Search for the cell housing the specified text and yield its [X, Y] center coordinate. 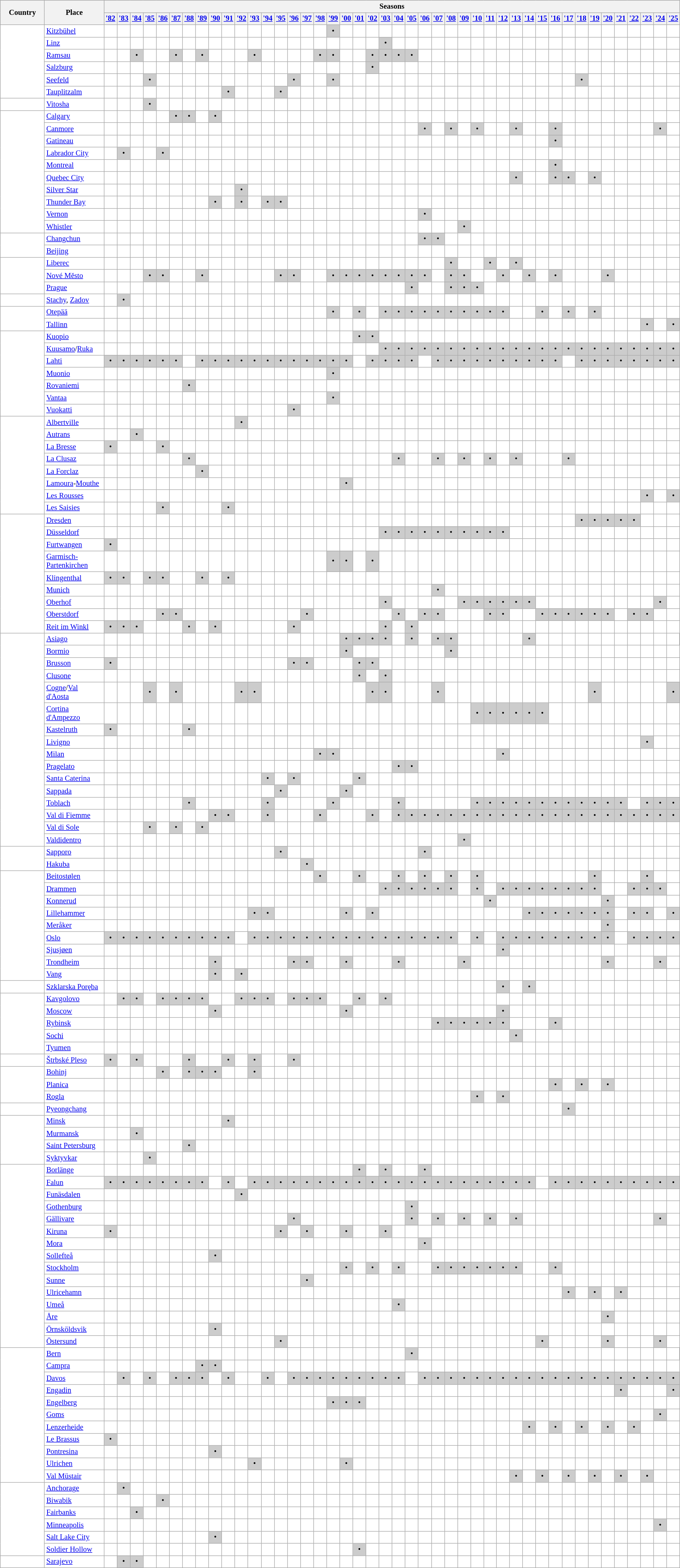
Le Brassus [74, 1439]
Prague [74, 288]
'05 [412, 18]
'82 [111, 18]
'97 [307, 18]
La Clusaz [74, 459]
Östersund [74, 1341]
Whistler [74, 227]
Muonio [74, 373]
Dresden [74, 520]
Labrador City [74, 153]
'21 [621, 18]
Liberec [74, 263]
Murmansk [74, 1133]
Engelberg [74, 1402]
Sollefteå [74, 1256]
Bern [74, 1354]
Beijing [74, 251]
'06 [425, 18]
Hakuba [74, 864]
Lamoura-Mouthe [74, 484]
Vantaa [74, 398]
Tyumen [74, 1048]
Drammen [74, 889]
Nové Město [74, 275]
Bohinj [74, 1072]
Clusone [74, 676]
Štrbské Pleso [74, 1060]
Sunne [74, 1280]
'99 [333, 18]
Ramsau [74, 55]
Borlänge [74, 1170]
Les Rousses [74, 495]
'93 [255, 18]
Lahti [74, 361]
Sarajevo [74, 1561]
Tauplitzalm [74, 92]
Kuopio [74, 337]
'03 [386, 18]
'88 [189, 18]
Stockholm [74, 1268]
Brusson [74, 663]
Albertville [74, 422]
Kastelruth [74, 730]
'15 [542, 18]
'92 [242, 18]
La Bresse [74, 447]
Livigno [74, 742]
Tallinn [74, 324]
Toblach [74, 803]
La Forclaz [74, 471]
Thunder Bay [74, 202]
Syktyvkar [74, 1158]
Linz [74, 43]
Mora [74, 1244]
'11 [490, 18]
Oberhof [74, 602]
'84 [137, 18]
Furtwangen [74, 545]
'85 [150, 18]
Kiruna [74, 1231]
'24 [660, 18]
Klingenthal [74, 578]
Funäsdalen [74, 1195]
'08 [451, 18]
Falun [74, 1182]
Quebec City [74, 178]
Moscow [74, 1011]
Montreal [74, 165]
Bormio [74, 651]
Trondheim [74, 962]
'12 [503, 18]
Lillehammer [74, 913]
Rogla [74, 1097]
Oslo [74, 938]
'90 [215, 18]
Changchun [74, 239]
'87 [176, 18]
Seasons [392, 6]
Åre [74, 1317]
'04 [399, 18]
Place [74, 12]
Soldier Hollow [74, 1550]
Campra [74, 1366]
Goms [74, 1415]
Gällivare [74, 1219]
Calgary [74, 116]
Pyeongchang [74, 1109]
Vernon [74, 214]
'25 [673, 18]
Rybinsk [74, 1023]
Kavgolovo [74, 999]
Biwabik [74, 1500]
'17 [569, 18]
Vuokatti [74, 410]
'09 [464, 18]
Vitosha [74, 104]
Konnerud [74, 901]
Cortina d'Ampezzo [74, 713]
Saint Petersburg [74, 1146]
Minneapolis [74, 1525]
Vang [74, 974]
Lenzerheide [74, 1427]
Country [22, 12]
Stachy, Zadov [74, 300]
Meråker [74, 925]
Sjusjøen [74, 950]
Kitzbühel [74, 31]
Cogne/Val d'Aosta [74, 692]
Rovaniemi [74, 386]
'01 [359, 18]
Val di Sole [74, 827]
'22 [634, 18]
Umeå [74, 1304]
Gothenburg [74, 1207]
Gatineau [74, 141]
Autrans [74, 435]
Sapporo [74, 852]
Anchorage [74, 1488]
Les Saisies [74, 508]
Val di Fiemme [74, 815]
Salzburg [74, 67]
'23 [647, 18]
'95 [281, 18]
'83 [124, 18]
'02 [372, 18]
Ulrichen [74, 1464]
'19 [595, 18]
Minsk [74, 1121]
Planica [74, 1084]
Engadin [74, 1390]
'94 [268, 18]
Salt Lake City [74, 1537]
Garmisch-Partenkirchen [74, 561]
Davos [74, 1378]
Kuusamo/Ruka [74, 349]
Reit im Winkl [74, 627]
'10 [477, 18]
Sappada [74, 791]
Pontresina [74, 1452]
Sochi [74, 1036]
Canmore [74, 129]
Beitostølen [74, 876]
'96 [294, 18]
Oberstdorf [74, 614]
Seefeld [74, 80]
'14 [529, 18]
'07 [438, 18]
Silver Star [74, 190]
Otepää [74, 312]
'98 [320, 18]
'13 [516, 18]
Örnsköldsvik [74, 1329]
Szklarska Poręba [74, 987]
Milan [74, 754]
'20 [608, 18]
'91 [228, 18]
Fairbanks [74, 1513]
Munich [74, 590]
Pragelato [74, 767]
Santa Caterina [74, 779]
Düsseldorf [74, 532]
'16 [555, 18]
Ulricehamn [74, 1293]
'00 [346, 18]
Val Müstair [74, 1476]
'89 [202, 18]
'86 [163, 18]
'18 [582, 18]
Asiago [74, 639]
Valdidentro [74, 840]
